Output the (x, y) coordinate of the center of the cell containing the given text.  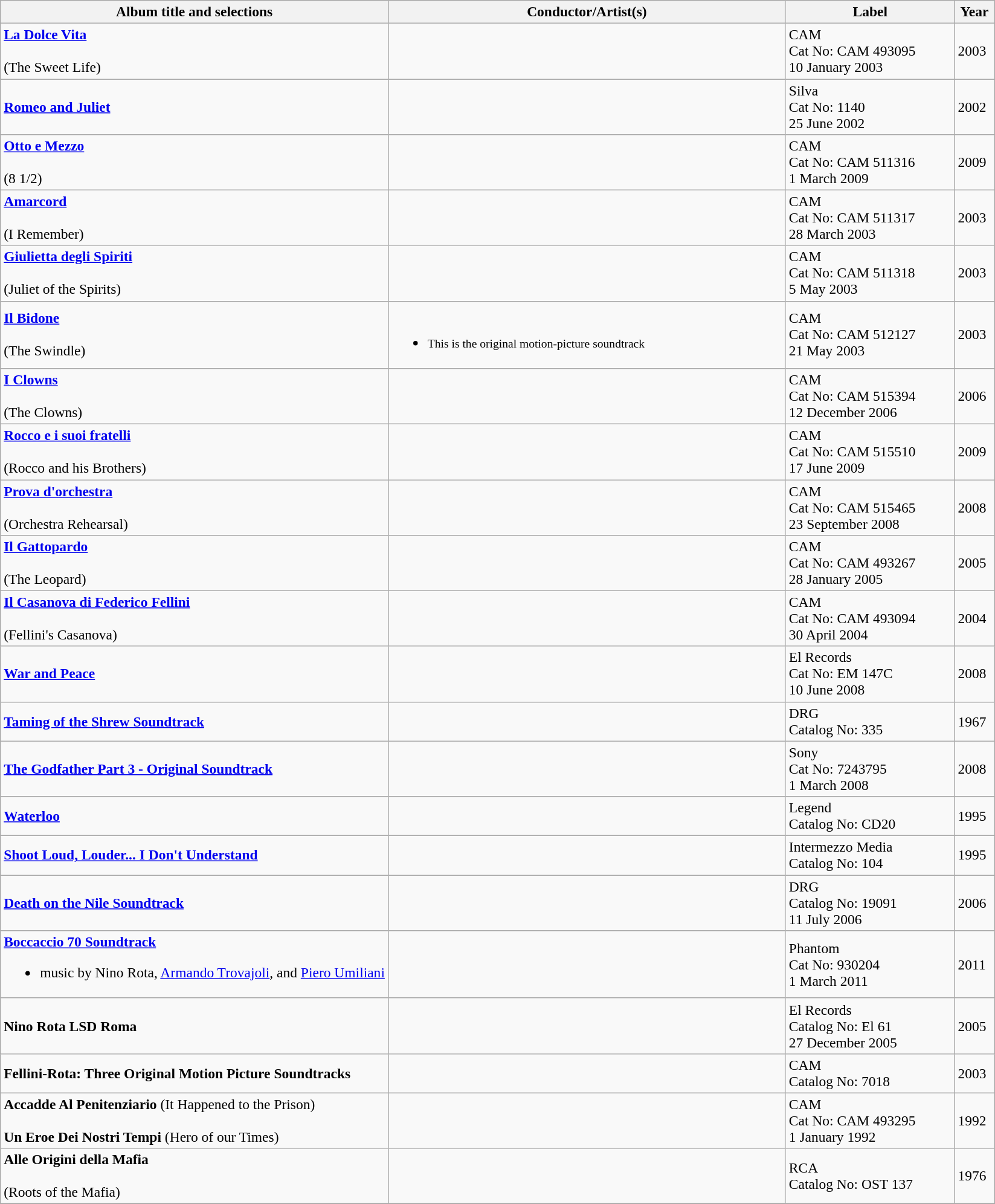
CAMCat No: CAM 51551017 June 2009 (870, 451)
1976 (974, 1176)
This is the original motion-picture soundtrack (587, 335)
PhantomCat No: 9302041 March 2011 (870, 964)
Death on the Nile Soundtrack (195, 902)
Alle Origini della Mafia(Roots of the Mafia) (195, 1176)
SonyCat No: 72437951 March 2008 (870, 769)
Shoot Loud, Louder... I Don't Understand (195, 855)
CAMCat No: CAM 5113161 March 2009 (870, 162)
Label (870, 11)
DRGCatalog No: 1909111 July 2006 (870, 902)
CAMCat No: CAM 51539412 December 2006 (870, 396)
The Godfather Part 3 - Original Soundtrack (195, 769)
Accadde Al Penitenziario (It Happened to the Prison)Un Eroe Dei Nostri Tempi (Hero of our Times) (195, 1121)
CAMCat No: CAM 51546523 September 2008 (870, 507)
Fellini-Rota: Three Original Motion Picture Soundtracks (195, 1073)
Il Gattopardo(The Leopard) (195, 563)
LegendCatalog No: CD20 (870, 816)
CAMCat No: CAM 51131728 March 2003 (870, 218)
I Clowns(The Clowns) (195, 396)
CAMCat No: CAM 51212721 May 2003 (870, 335)
CAMCat No: CAM 49309510 January 2003 (870, 51)
Intermezzo MediaCatalog No: 104 (870, 855)
Nino Rota LSD Roma (195, 1026)
1967 (974, 722)
Romeo and Juliet (195, 106)
2011 (974, 964)
CAMCat No: CAM 49309430 April 2004 (870, 618)
La Dolce Vita(The Sweet Life) (195, 51)
CAMCat No: CAM 49326728 January 2005 (870, 563)
1992 (974, 1121)
2002 (974, 106)
Prova d'orchestra(Orchestra Rehearsal) (195, 507)
Amarcord(I Remember) (195, 218)
Taming of the Shrew Soundtrack (195, 722)
Year (974, 11)
CAMCat No: CAM 5113185 May 2003 (870, 273)
Boccaccio 70 Soundtrackmusic by Nino Rota, Armando Trovajoli, and Piero Umiliani (195, 964)
Album title and selections (195, 11)
Rocco e i suoi fratelli(Rocco and his Brothers) (195, 451)
El RecordsCatalog No: El 6127 December 2005 (870, 1026)
War and Peace (195, 674)
Otto e Mezzo(8 1/2) (195, 162)
SilvaCat No: 114025 June 2002 (870, 106)
CAMCat No: CAM 4932951 January 1992 (870, 1121)
CAMCatalog No: 7018 (870, 1073)
Giulietta degli Spiriti(Juliet of the Spirits) (195, 273)
Waterloo (195, 816)
Il Casanova di Federico Fellini(Fellini's Casanova) (195, 618)
RCACatalog No: OST 137 (870, 1176)
2004 (974, 618)
DRGCatalog No: 335 (870, 722)
Conductor/Artist(s) (587, 11)
El RecordsCat No: EM 147C10 June 2008 (870, 674)
Il Bidone(The Swindle) (195, 335)
